Return the (X, Y) coordinate for the center point of the cell that contains the specified text.  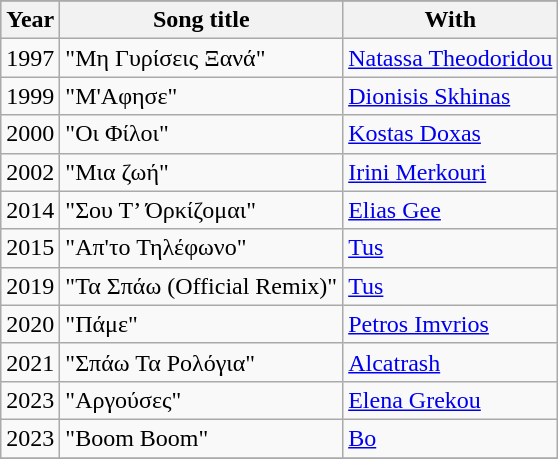
2019 (30, 286)
Elias Gee (450, 210)
Kostas Doxas (450, 134)
"Τα Σπάω (Official Remix)" (202, 286)
2014 (30, 210)
2021 (30, 362)
Dionisis Skhinas (450, 96)
"Boom Boom" (202, 438)
Song title (202, 20)
1999 (30, 96)
Irini Merkouri (450, 172)
"Πάμε" (202, 324)
2002 (30, 172)
2015 (30, 248)
"Σου Τ’ Όρκίζομαι" (202, 210)
Petros Imvrios (450, 324)
2020 (30, 324)
"Μ'Αφησε" (202, 96)
1997 (30, 58)
Natassa Theodoridou (450, 58)
2000 (30, 134)
"Μια ζωή" (202, 172)
"Σπάω Τα Ρολόγια" (202, 362)
Elena Grekou (450, 400)
Bo (450, 438)
With (450, 20)
"Μη Γυρίσεις Ξανά" (202, 58)
"Αργούσες" (202, 400)
"Οι Φίλοι" (202, 134)
"Απ'το Τηλέφωνο" (202, 248)
Alcatrash (450, 362)
Year (30, 20)
